Capture the cell that displays the provided text and extract its (X, Y) central coordinate. 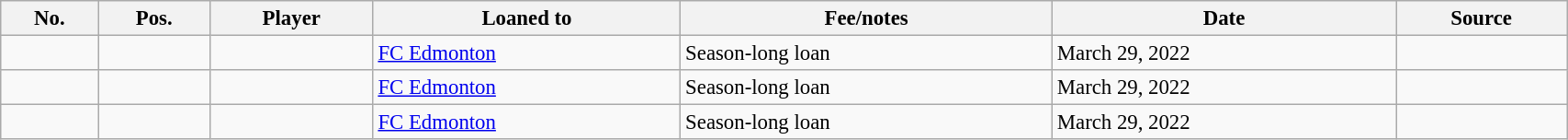
Date (1224, 18)
No. (50, 18)
Pos. (154, 18)
Loaned to (527, 18)
Fee/notes (867, 18)
Player (291, 18)
Source (1482, 18)
